For the text-containing cell, return its midpoint in [X, Y] coordinate format. 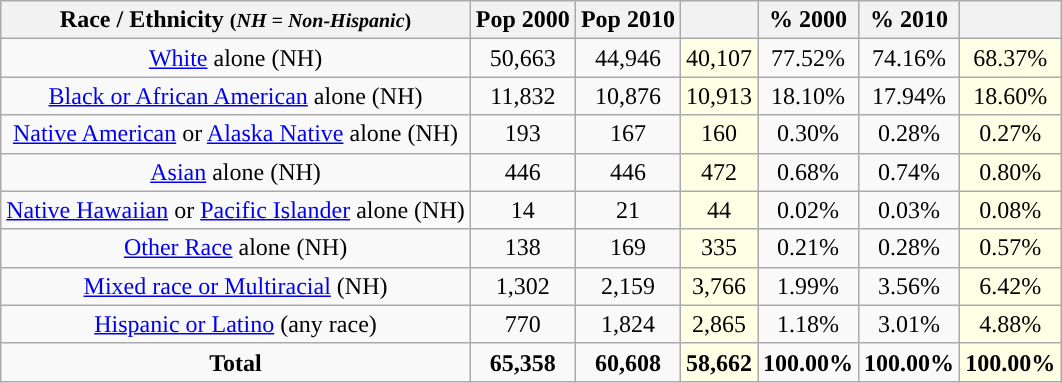
0.68% [808, 172]
0.30% [808, 134]
Hispanic or Latino (any race) [236, 324]
6.42% [1010, 286]
2,865 [718, 324]
Other Race alone (NH) [236, 248]
0.80% [1010, 172]
65,358 [522, 362]
770 [522, 324]
44 [718, 210]
Pop 2000 [522, 20]
Total [236, 362]
2,159 [628, 286]
10,913 [718, 96]
21 [628, 210]
50,663 [522, 58]
77.52% [808, 58]
1.18% [808, 324]
% 2000 [808, 20]
138 [522, 248]
0.27% [1010, 134]
3.56% [910, 286]
0.57% [1010, 248]
Native Hawaiian or Pacific Islander alone (NH) [236, 210]
1.99% [808, 286]
Race / Ethnicity (NH = Non-Hispanic) [236, 20]
60,608 [628, 362]
Black or African American alone (NH) [236, 96]
Pop 2010 [628, 20]
% 2010 [910, 20]
17.94% [910, 96]
40,107 [718, 58]
160 [718, 134]
Native American or Alaska Native alone (NH) [236, 134]
0.02% [808, 210]
White alone (NH) [236, 58]
74.16% [910, 58]
0.21% [808, 248]
0.08% [1010, 210]
472 [718, 172]
3,766 [718, 286]
1,302 [522, 286]
0.74% [910, 172]
Asian alone (NH) [236, 172]
18.60% [1010, 96]
Mixed race or Multiracial (NH) [236, 286]
10,876 [628, 96]
193 [522, 134]
58,662 [718, 362]
68.37% [1010, 58]
1,824 [628, 324]
14 [522, 210]
0.03% [910, 210]
3.01% [910, 324]
4.88% [1010, 324]
44,946 [628, 58]
169 [628, 248]
18.10% [808, 96]
167 [628, 134]
11,832 [522, 96]
335 [718, 248]
